Locate the cell with the specified text and output its [x, y] center coordinate. 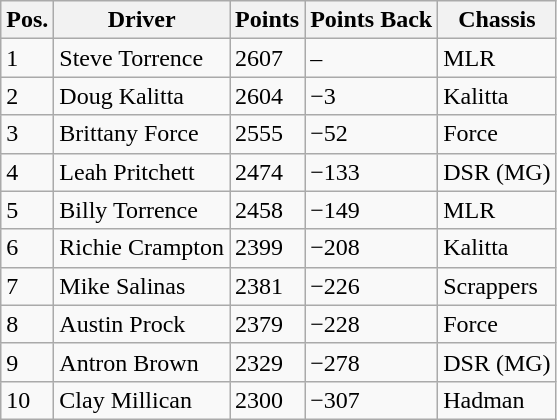
7 [28, 286]
Brittany Force [142, 134]
– [372, 58]
Chassis [497, 20]
2607 [268, 58]
Pos. [28, 20]
Mike Salinas [142, 286]
Hadman [497, 400]
2458 [268, 210]
2555 [268, 134]
Leah Pritchett [142, 172]
2379 [268, 324]
Driver [142, 20]
−3 [372, 96]
Antron Brown [142, 362]
8 [28, 324]
9 [28, 362]
2604 [268, 96]
−226 [372, 286]
2329 [268, 362]
Steve Torrence [142, 58]
−208 [372, 248]
3 [28, 134]
Points Back [372, 20]
2 [28, 96]
6 [28, 248]
1 [28, 58]
5 [28, 210]
Scrappers [497, 286]
−133 [372, 172]
−278 [372, 362]
−228 [372, 324]
2300 [268, 400]
2474 [268, 172]
2399 [268, 248]
−52 [372, 134]
4 [28, 172]
10 [28, 400]
Clay Millican [142, 400]
Billy Torrence [142, 210]
Points [268, 20]
Doug Kalitta [142, 96]
2381 [268, 286]
Richie Crampton [142, 248]
−307 [372, 400]
Austin Prock [142, 324]
−149 [372, 210]
